Locate the cell with the specified text and output its [x, y] center coordinate. 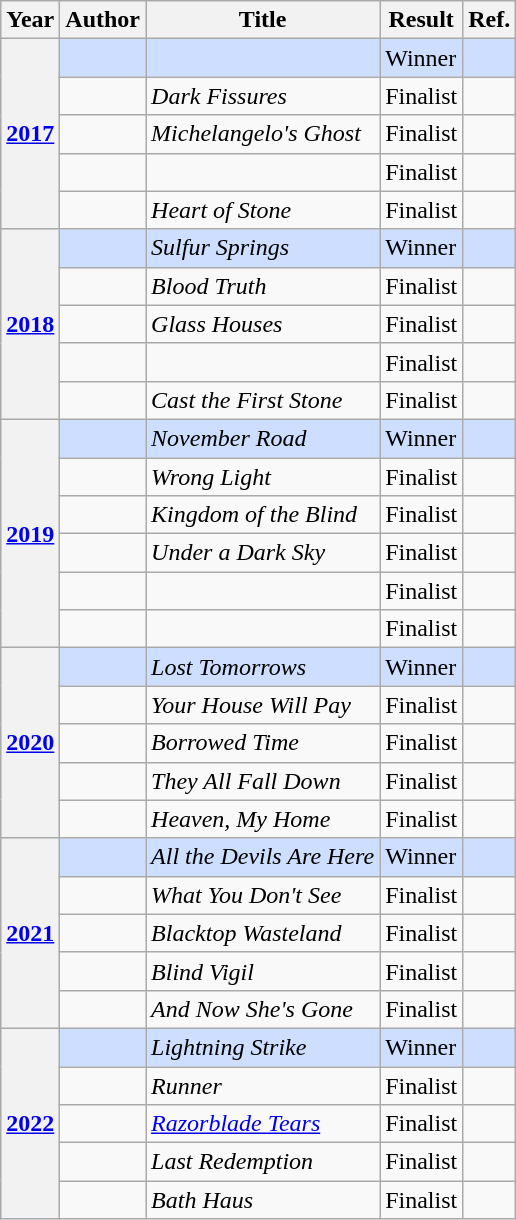
Sulfur Springs [263, 248]
Blacktop Wasteland [263, 933]
Kingdom of the Blind [263, 515]
Michelangelo's Ghost [263, 134]
Your House Will Pay [263, 705]
Author [103, 20]
Dark Fissures [263, 96]
2022 [30, 1123]
And Now She's Gone [263, 1009]
Razorblade Tears [263, 1124]
Heart of Stone [263, 210]
Blood Truth [263, 286]
2021 [30, 933]
Lightning Strike [263, 1047]
Bath Haus [263, 1200]
Borrowed Time [263, 743]
Title [263, 20]
2020 [30, 743]
Year [30, 20]
2017 [30, 134]
November Road [263, 438]
Under a Dark Sky [263, 553]
Last Redemption [263, 1162]
They All Fall Down [263, 781]
2019 [30, 533]
Result [422, 20]
Cast the First Stone [263, 400]
All the Devils Are Here [263, 857]
Ref. [490, 20]
Runner [263, 1085]
What You Don't See [263, 895]
Blind Vigil [263, 971]
Heaven, My Home [263, 819]
2018 [30, 324]
Lost Tomorrows [263, 667]
Glass Houses [263, 324]
Wrong Light [263, 477]
